Provide the (x, y) coordinate of the cell's center where the given text is located.  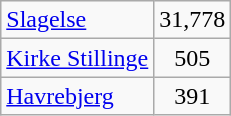
505 (192, 58)
31,778 (192, 20)
Havrebjerg (78, 96)
Slagelse (78, 20)
391 (192, 96)
Kirke Stillinge (78, 58)
